Determine the (x, y) coordinate at the center of the cell enclosing the given text.  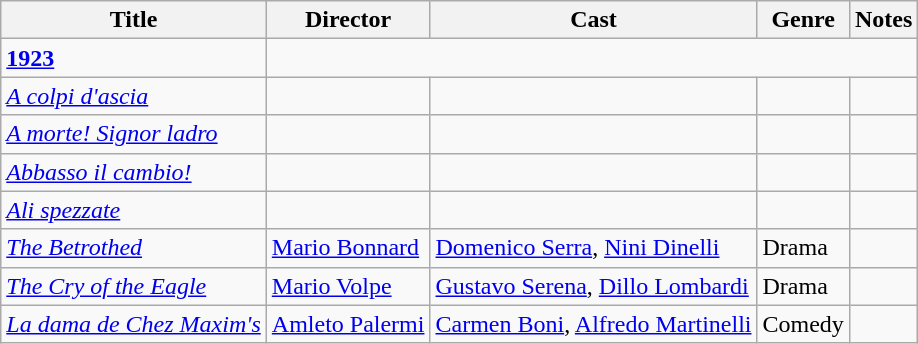
Comedy (803, 324)
Mario Bonnard (348, 248)
Cast (594, 20)
La dama de Chez Maxim's (134, 324)
The Cry of the Eagle (134, 286)
Director (348, 20)
Carmen Boni, Alfredo Martinelli (594, 324)
Genre (803, 20)
1923 (134, 58)
A morte! Signor ladro (134, 134)
Notes (883, 20)
The Betrothed (134, 248)
Title (134, 20)
Domenico Serra, Nini Dinelli (594, 248)
A colpi d'ascia (134, 96)
Gustavo Serena, Dillo Lombardi (594, 286)
Ali spezzate (134, 210)
Mario Volpe (348, 286)
Abbasso il cambio! (134, 172)
Amleto Palermi (348, 324)
